Return (x, y) of the center of cell containing provided text 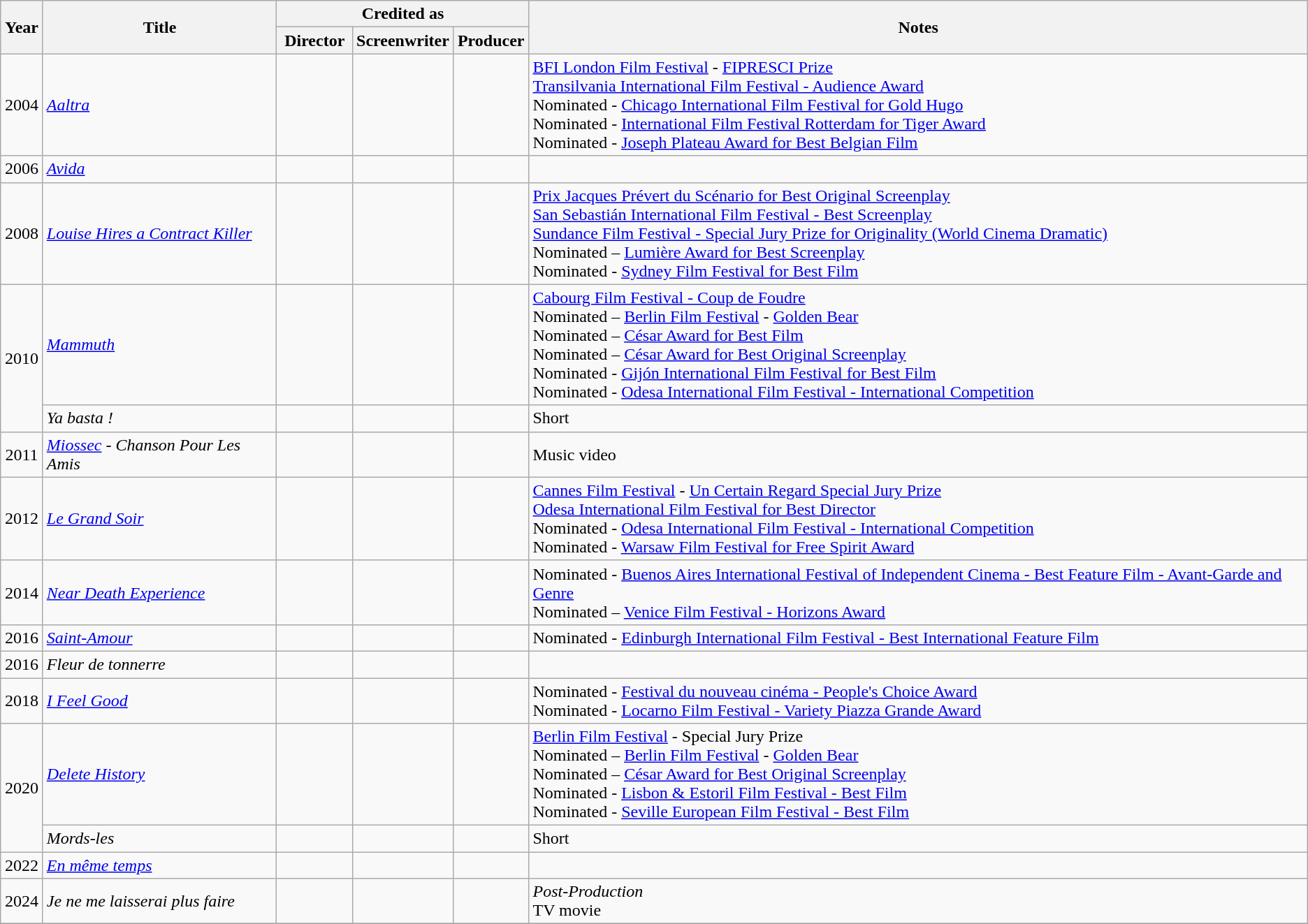
I Feel Good (159, 700)
2020 (22, 788)
Credited as (402, 14)
2008 (22, 233)
Post-ProductionTV movie (918, 901)
Miossec - Chanson Pour Les Amis (159, 454)
Music video (918, 454)
2018 (22, 700)
Notes (918, 27)
Ya basta ! (159, 418)
2010 (22, 358)
Aaltra (159, 105)
2014 (22, 592)
Saint-Amour (159, 638)
Je ne me laisserai plus faire (159, 901)
Year (22, 27)
2011 (22, 454)
2022 (22, 865)
Nominated - Edinburgh International Film Festival - Best International Feature Film (918, 638)
Fleur de tonnerre (159, 664)
Nominated - Festival du nouveau cinéma - People's Choice AwardNominated - Locarno Film Festival - Variety Piazza Grande Award (918, 700)
Mammuth (159, 345)
Director (314, 41)
2012 (22, 518)
2024 (22, 901)
Title (159, 27)
En même temps (159, 865)
Louise Hires a Contract Killer (159, 233)
Near Death Experience (159, 592)
Avida (159, 169)
Producer (490, 41)
Mords-les (159, 839)
2004 (22, 105)
Screenwriter (403, 41)
2006 (22, 169)
Le Grand Soir (159, 518)
Delete History (159, 775)
